Search for the cell housing the specified text and yield its (X, Y) center coordinate. 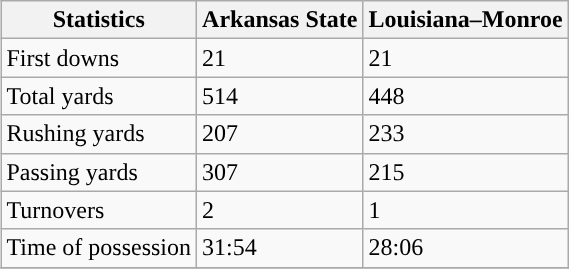
Louisiana–Monroe (466, 20)
307 (280, 172)
448 (466, 96)
1 (466, 210)
514 (280, 96)
Passing yards (99, 172)
First downs (99, 58)
28:06 (466, 248)
215 (466, 172)
Time of possession (99, 248)
Turnovers (99, 210)
Rushing yards (99, 134)
31:54 (280, 248)
Total yards (99, 96)
Arkansas State (280, 20)
233 (466, 134)
2 (280, 210)
Statistics (99, 20)
207 (280, 134)
